Capture the cell that displays the provided text and extract its [x, y] central coordinate. 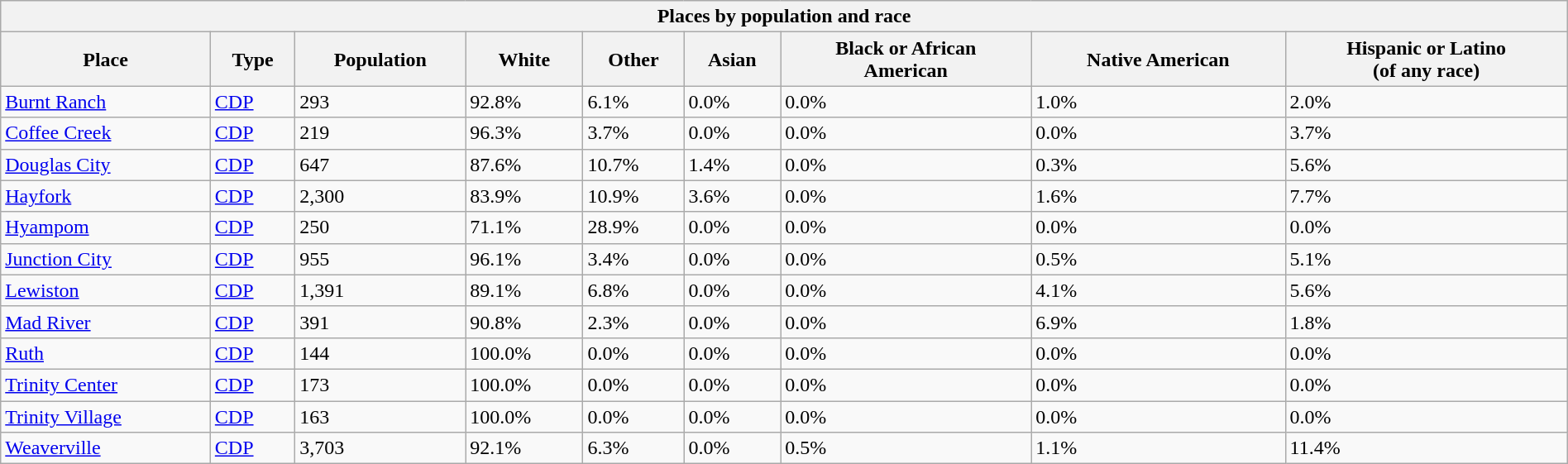
2.0% [1426, 102]
87.6% [524, 165]
1.0% [1158, 102]
Places by population and race [784, 17]
Other [633, 60]
Burnt Ranch [106, 102]
Native American [1158, 60]
71.1% [524, 227]
11.4% [1426, 448]
3.6% [733, 196]
Junction City [106, 259]
Type [252, 60]
0.3% [1158, 165]
3,703 [380, 448]
Hayfork [106, 196]
391 [380, 322]
89.1% [524, 290]
White [524, 60]
2,300 [380, 196]
647 [380, 165]
92.8% [524, 102]
1.6% [1158, 196]
Weaverville [106, 448]
Hyampom [106, 227]
Lewiston [106, 290]
Mad River [106, 322]
250 [380, 227]
83.9% [524, 196]
6.1% [633, 102]
7.7% [1426, 196]
1.4% [733, 165]
173 [380, 385]
90.8% [524, 322]
144 [380, 353]
1.1% [1158, 448]
Asian [733, 60]
Population [380, 60]
6.8% [633, 290]
955 [380, 259]
Ruth [106, 353]
1,391 [380, 290]
96.3% [524, 133]
1.8% [1426, 322]
219 [380, 133]
4.1% [1158, 290]
293 [380, 102]
163 [380, 416]
Place [106, 60]
2.3% [633, 322]
92.1% [524, 448]
Trinity Center [106, 385]
5.1% [1426, 259]
Trinity Village [106, 416]
10.7% [633, 165]
6.9% [1158, 322]
3.4% [633, 259]
Douglas City [106, 165]
Coffee Creek [106, 133]
Black or AfricanAmerican [906, 60]
6.3% [633, 448]
96.1% [524, 259]
28.9% [633, 227]
10.9% [633, 196]
Hispanic or Latino(of any race) [1426, 60]
